Capture the cell that displays the provided text and extract its [x, y] central coordinate. 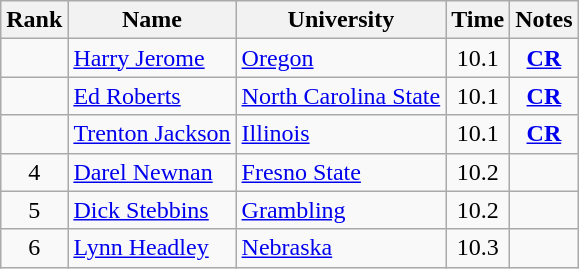
Oregon [341, 58]
Illinois [341, 134]
Darel Newnan [152, 172]
Grambling [341, 210]
Dick Stebbins [152, 210]
Lynn Headley [152, 248]
University [341, 20]
Fresno State [341, 172]
Notes [544, 20]
5 [34, 210]
Time [478, 20]
Nebraska [341, 248]
6 [34, 248]
Ed Roberts [152, 96]
Name [152, 20]
Rank [34, 20]
Trenton Jackson [152, 134]
10.3 [478, 248]
North Carolina State [341, 96]
Harry Jerome [152, 58]
4 [34, 172]
